Extract the (x, y) coordinate from the center of the cell holding the provided text.  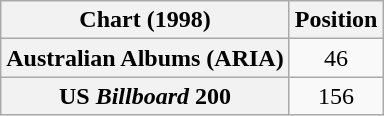
Chart (1998) (145, 20)
Position (336, 20)
Australian Albums (ARIA) (145, 58)
US Billboard 200 (145, 96)
156 (336, 96)
46 (336, 58)
